Identify which cell holds the provided text, then report its [x, y] central coordinate. 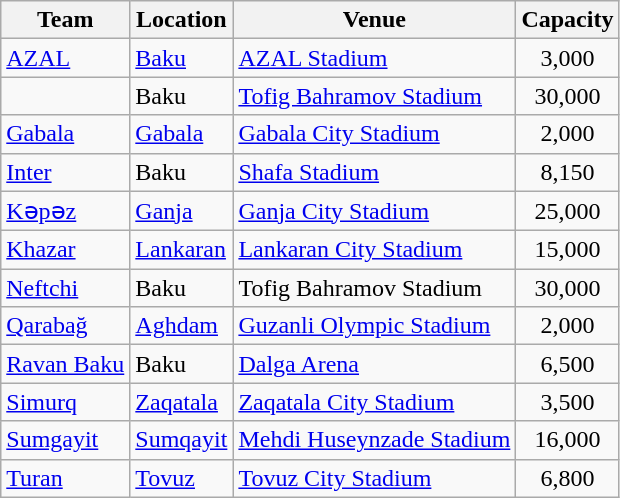
Lankaran City Stadium [374, 250]
Capacity [568, 20]
25,000 [568, 211]
6,800 [568, 478]
Ravan Baku [66, 364]
3,000 [568, 58]
Sumgayit [66, 440]
6,500 [568, 364]
Sumqayit [182, 440]
Aghdam [182, 326]
Simurq [66, 402]
Tovuz [182, 478]
Lankaran [182, 250]
Mehdi Huseynzade Stadium [374, 440]
AZAL Stadium [374, 58]
Shafa Stadium [374, 172]
AZAL [66, 58]
Ganja City Stadium [374, 211]
Zaqatala [182, 402]
Location [182, 20]
Guzanli Olympic Stadium [374, 326]
Khazar [66, 250]
Team [66, 20]
Venue [374, 20]
3,500 [568, 402]
Zaqatala City Stadium [374, 402]
15,000 [568, 250]
Gabala City Stadium [374, 134]
Turan [66, 478]
Dalga Arena [374, 364]
Kəpəz [66, 211]
16,000 [568, 440]
Tovuz City Stadium [374, 478]
Inter [66, 172]
8,150 [568, 172]
Neftchi [66, 288]
Qarabağ [66, 326]
Ganja [182, 211]
